Return the (x, y) coordinate for the center point of the cell that contains the specified text.  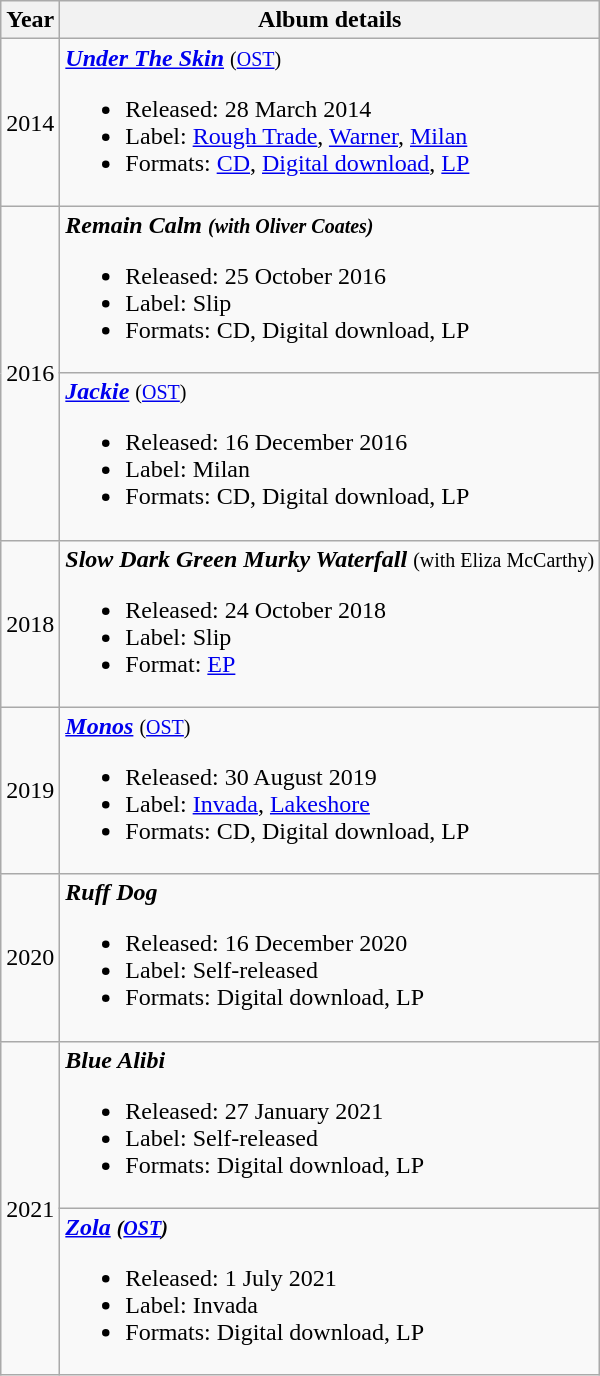
Blue AlibiReleased: 27 January 2021Label: Self-releasedFormats: Digital download, LP (330, 1124)
Slow Dark Green Murky Waterfall (with Eliza McCarthy)Released: 24 October 2018Label: SlipFormat: EP (330, 624)
2019 (30, 790)
Under The Skin (OST)Released: 28 March 2014Label: Rough Trade, Warner, MilanFormats: CD, Digital download, LP (330, 122)
Year (30, 20)
Album details (330, 20)
Remain Calm (with Oliver Coates)Released: 25 October 2016Label: SlipFormats: CD, Digital download, LP (330, 290)
Ruff DogReleased: 16 December 2020Label: Self-releasedFormats: Digital download, LP (330, 958)
Monos (OST)Released: 30 August 2019Label: Invada, LakeshoreFormats: CD, Digital download, LP (330, 790)
2018 (30, 624)
2021 (30, 1208)
2016 (30, 373)
Zola (OST)Released: 1 July 2021Label: InvadaFormats: Digital download, LP (330, 1292)
Jackie (OST)Released: 16 December 2016Label: MilanFormats: CD, Digital download, LP (330, 456)
2014 (30, 122)
2020 (30, 958)
